Capture the cell that displays the provided text and extract its (x, y) central coordinate. 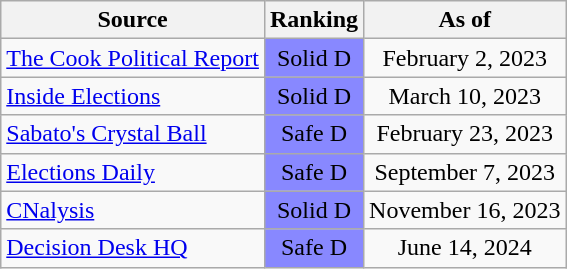
February 2, 2023 (465, 58)
June 14, 2024 (465, 248)
September 7, 2023 (465, 172)
As of (465, 20)
November 16, 2023 (465, 210)
Sabato's Crystal Ball (133, 134)
February 23, 2023 (465, 134)
The Cook Political Report (133, 58)
Decision Desk HQ (133, 248)
Elections Daily (133, 172)
Source (133, 20)
CNalysis (133, 210)
Inside Elections (133, 96)
Ranking (314, 20)
March 10, 2023 (465, 96)
